Capture the cell that displays the provided text and extract its [x, y] central coordinate. 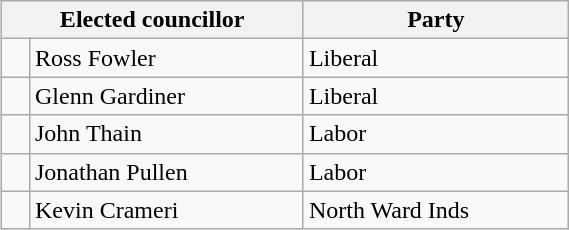
Glenn Gardiner [166, 96]
Jonathan Pullen [166, 172]
Party [436, 20]
Elected councillor [152, 20]
Kevin Crameri [166, 210]
John Thain [166, 134]
North Ward Inds [436, 210]
Ross Fowler [166, 58]
